For the text-containing cell, return its midpoint in [x, y] coordinate format. 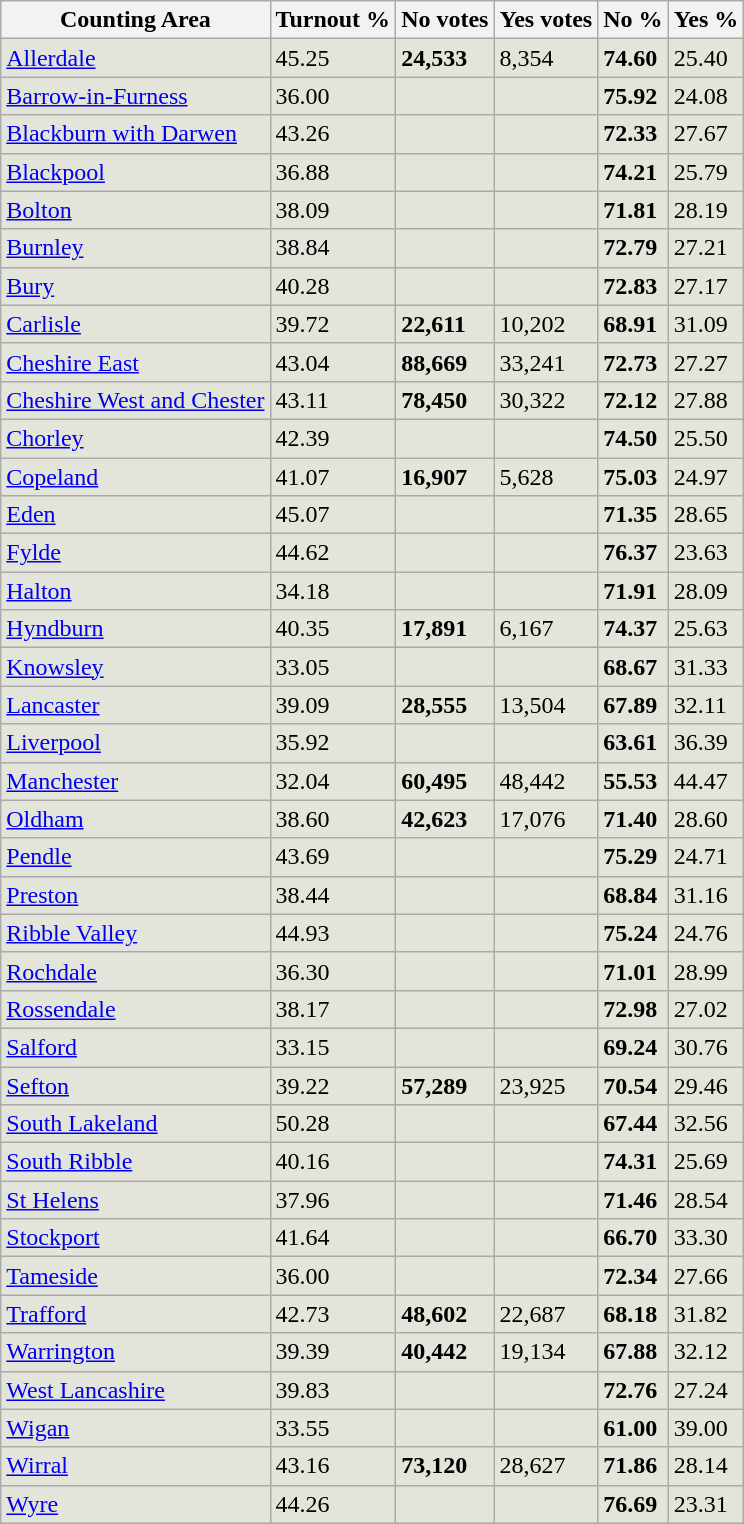
Barrow-in-Furness [136, 96]
68.91 [633, 324]
32.04 [333, 781]
72.33 [633, 134]
Manchester [136, 781]
60,495 [445, 781]
32.56 [706, 1124]
17,076 [546, 819]
36.30 [333, 971]
44.26 [333, 1504]
24.71 [706, 857]
Tameside [136, 1276]
39.72 [333, 324]
63.61 [633, 743]
33.55 [333, 1428]
45.25 [333, 58]
69.24 [633, 1047]
67.89 [633, 705]
Yes % [706, 20]
74.37 [633, 629]
Eden [136, 515]
78,450 [445, 400]
57,289 [445, 1085]
Carlisle [136, 324]
75.03 [633, 477]
71.46 [633, 1200]
Turnout % [333, 20]
33.15 [333, 1047]
71.40 [633, 819]
39.83 [333, 1390]
25.50 [706, 438]
71.81 [633, 210]
38.09 [333, 210]
39.00 [706, 1428]
35.92 [333, 743]
27.27 [706, 362]
Bury [136, 286]
39.09 [333, 705]
33.30 [706, 1238]
25.79 [706, 172]
23.31 [706, 1504]
27.21 [706, 248]
38.44 [333, 895]
West Lancashire [136, 1390]
Sefton [136, 1085]
6,167 [546, 629]
28.54 [706, 1200]
71.01 [633, 971]
31.09 [706, 324]
70.54 [633, 1085]
67.44 [633, 1124]
27.24 [706, 1390]
Wigan [136, 1428]
No % [633, 20]
68.84 [633, 895]
Ribble Valley [136, 933]
33,241 [546, 362]
Salford [136, 1047]
8,354 [546, 58]
67.88 [633, 1352]
31.33 [706, 667]
Blackburn with Darwen [136, 134]
43.26 [333, 134]
27.02 [706, 1009]
43.11 [333, 400]
42.39 [333, 438]
27.17 [706, 286]
72.98 [633, 1009]
22,687 [546, 1314]
76.37 [633, 553]
No votes [445, 20]
74.21 [633, 172]
48,442 [546, 781]
Fylde [136, 553]
76.69 [633, 1504]
Cheshire East [136, 362]
South Lakeland [136, 1124]
32.12 [706, 1352]
Rochdale [136, 971]
40,442 [445, 1352]
43.16 [333, 1466]
40.16 [333, 1162]
Cheshire West and Chester [136, 400]
Warrington [136, 1352]
28.65 [706, 515]
10,202 [546, 324]
71.91 [633, 591]
42.73 [333, 1314]
43.69 [333, 857]
36.39 [706, 743]
40.35 [333, 629]
74.31 [633, 1162]
66.70 [633, 1238]
72.79 [633, 248]
Copeland [136, 477]
Trafford [136, 1314]
Knowsley [136, 667]
Counting Area [136, 20]
28,555 [445, 705]
72.73 [633, 362]
13,504 [546, 705]
Wyre [136, 1504]
5,628 [546, 477]
23.63 [706, 553]
42,623 [445, 819]
23,925 [546, 1085]
72.12 [633, 400]
17,891 [445, 629]
Blackpool [136, 172]
36.88 [333, 172]
37.96 [333, 1200]
24.97 [706, 477]
Yes votes [546, 20]
32.11 [706, 705]
Stockport [136, 1238]
Chorley [136, 438]
30,322 [546, 400]
28,627 [546, 1466]
38.60 [333, 819]
40.28 [333, 286]
Hyndburn [136, 629]
44.93 [333, 933]
22,611 [445, 324]
29.46 [706, 1085]
28.14 [706, 1466]
68.18 [633, 1314]
Lancaster [136, 705]
31.16 [706, 895]
71.35 [633, 515]
88,669 [445, 362]
25.63 [706, 629]
71.86 [633, 1466]
61.00 [633, 1428]
16,907 [445, 477]
72.34 [633, 1276]
45.07 [333, 515]
27.66 [706, 1276]
43.04 [333, 362]
Halton [136, 591]
25.69 [706, 1162]
St Helens [136, 1200]
50.28 [333, 1124]
27.88 [706, 400]
31.82 [706, 1314]
28.60 [706, 819]
24,533 [445, 58]
34.18 [333, 591]
30.76 [706, 1047]
South Ribble [136, 1162]
39.22 [333, 1085]
19,134 [546, 1352]
Pendle [136, 857]
44.62 [333, 553]
75.92 [633, 96]
Bolton [136, 210]
41.64 [333, 1238]
48,602 [445, 1314]
27.67 [706, 134]
28.09 [706, 591]
Burnley [136, 248]
44.47 [706, 781]
Wirral [136, 1466]
72.76 [633, 1390]
41.07 [333, 477]
55.53 [633, 781]
Liverpool [136, 743]
Preston [136, 895]
39.39 [333, 1352]
24.08 [706, 96]
75.24 [633, 933]
74.60 [633, 58]
25.40 [706, 58]
Oldham [136, 819]
33.05 [333, 667]
74.50 [633, 438]
28.19 [706, 210]
24.76 [706, 933]
68.67 [633, 667]
Allerdale [136, 58]
Rossendale [136, 1009]
38.17 [333, 1009]
72.83 [633, 286]
38.84 [333, 248]
73,120 [445, 1466]
75.29 [633, 857]
28.99 [706, 971]
